Search for the cell housing the specified text and yield its (x, y) center coordinate. 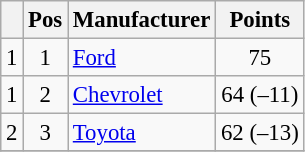
Pos (46, 20)
62 (–13) (260, 133)
75 (260, 58)
3 (46, 133)
Points (260, 20)
Ford (142, 58)
Chevrolet (142, 95)
Manufacturer (142, 20)
Toyota (142, 133)
64 (–11) (260, 95)
